Scan for the cell matching the given text and deliver its [X, Y] coordinate at center. 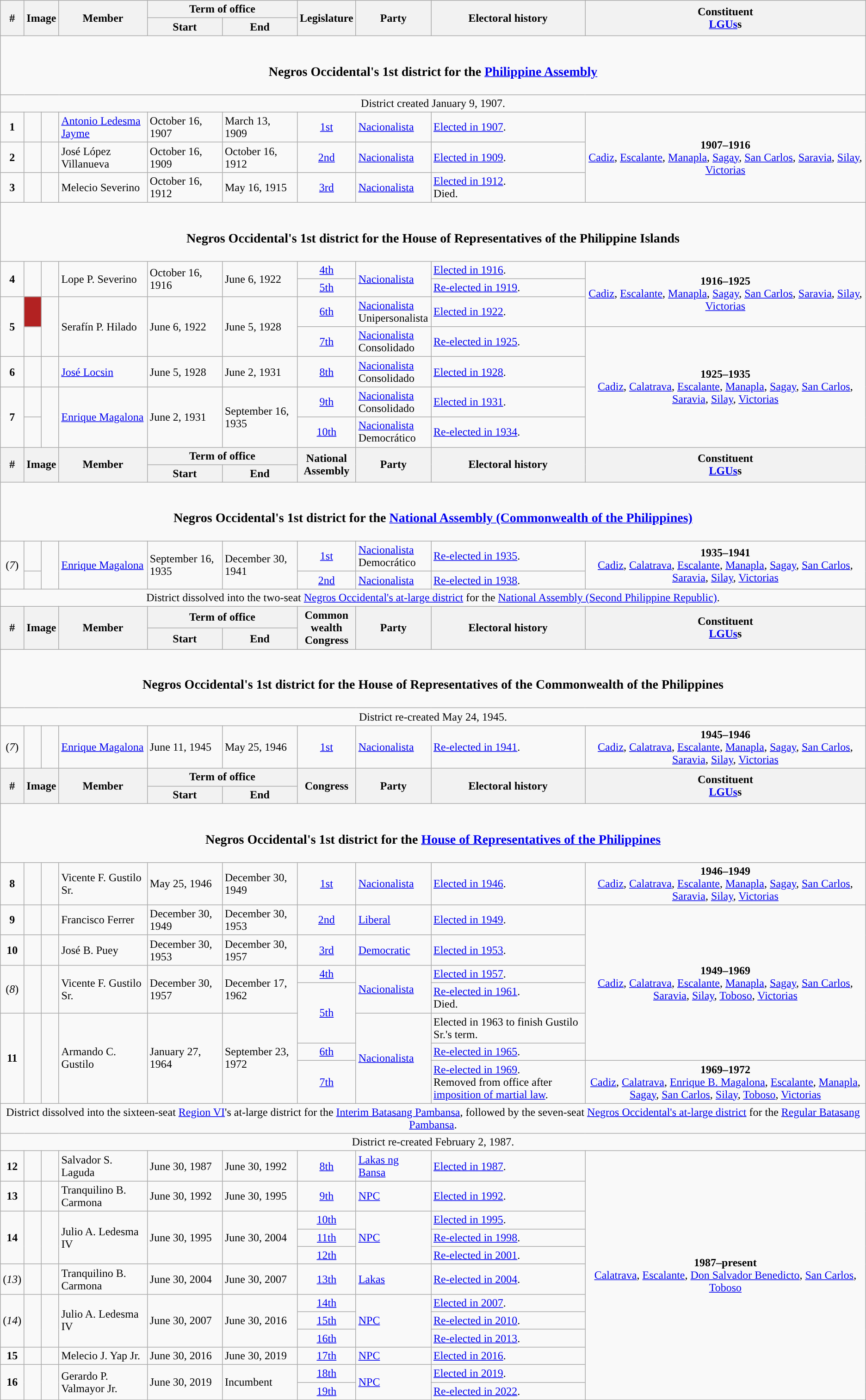
Re-elected in 1998. [508, 1238]
5 [12, 327]
15 [12, 1356]
18th [327, 1374]
Elected in 1946. [508, 884]
District created January 9, 1907. [433, 103]
Congress [327, 786]
1969–1972Cadiz, Calatrava, Enrique B. Magalona, Escalante, Manapla, Sagay, San Carlos, Silay, Toboso, Victorias [725, 1082]
1945–1946Cadiz, Calatrava, Escalante, Manapla, Sagay, San Carlos, Saravia, Silay, Victorias [725, 747]
(8) [12, 989]
Lope P. Severino [103, 279]
3 [12, 187]
1907–1916Cadiz, Escalante, Manapla, Sagay, San Carlos, Saravia, Silay, Victorias [725, 157]
13 [12, 1196]
District re-created February 2, 1987. [433, 1142]
Incumbent [260, 1382]
Elected in 2019. [508, 1374]
José Locsin [103, 372]
14 [12, 1238]
Elected in 1987. [508, 1166]
CommonwealthCongress [327, 628]
Elected in 1907. [508, 127]
Melecio J. Yap Jr. [103, 1356]
October 16, 1916 [185, 279]
Negros Occidental's 1st district for the House of Representatives of the Philippines [433, 833]
Negros Occidental's 1st district for the Philippine Assembly [433, 65]
March 13, 1909 [260, 127]
May 16, 1915 [260, 187]
Elected in 1953. [508, 950]
1946–1949Cadiz, Calatrava, Escalante, Manapla, Sagay, San Carlos, Saravia, Silay, Victorias [725, 884]
Melecio Severino [103, 187]
District re-created May 24, 1945. [433, 717]
1925–1935Cadiz, Calatrava, Escalante, Manapla, Sagay, San Carlos, Saravia, Silay, Victorias [725, 387]
Re-elected in 2004. [508, 1279]
Elected in 1909. [508, 157]
Re-elected in 2022. [508, 1391]
Re-elected in 1941. [508, 747]
October 16, 1909 [185, 157]
15th [327, 1320]
9 [12, 920]
Francisco Ferrer [103, 920]
NationalAssembly [327, 465]
Democratic [393, 950]
Elected in 1949. [508, 920]
Re-elected in 1961.Died. [508, 998]
Re-elected in 1925. [508, 342]
(14) [12, 1320]
Elected in 1992. [508, 1196]
Legislature [327, 18]
Elected in 1922. [508, 312]
June 30, 1987 [185, 1166]
12 [12, 1166]
Re-elected in 1938. [508, 580]
Liberal [393, 920]
Re-elected in 1969.Removed from office after imposition of martial law. [508, 1082]
Negros Occidental's 1st district for the House of Representatives of the Philippine Islands [433, 231]
Re-elected in 2010. [508, 1320]
12th [327, 1255]
Elected in 1928. [508, 372]
Negros Occidental's 1st district for the House of Representatives of the Commonwealth of the Philippines [433, 678]
1916–1925Cadiz, Escalante, Manapla, Sagay, San Carlos, Saravia, Silay, Victorias [725, 294]
Re-elected in 1934. [508, 432]
Antonio Ledesma Jayme [103, 127]
Elected in 1916. [508, 270]
Elected in 1963 to finish Gustilo Sr.'s term. [508, 1028]
Elected in 2007. [508, 1303]
(13) [12, 1279]
11 [12, 1058]
16 [12, 1382]
Elected in 1912.Died. [508, 187]
17th [327, 1356]
Elected in 1995. [508, 1220]
Re-elected in 1965. [508, 1052]
6 [12, 372]
September 23, 1972 [260, 1058]
Re-elected in 1919. [508, 288]
10 [12, 950]
Lakas [393, 1279]
January 27, 1964 [185, 1058]
December 17, 1962 [260, 989]
1987–presentCalatrava, Escalante, Don Salvador Benedicto, San Carlos, Toboso [725, 1276]
13th [327, 1279]
Armando C. Gustilo [103, 1058]
16th [327, 1338]
Lakas ng Bansa [393, 1166]
Negros Occidental's 1st district for the National Assembly (Commonwealth of the Philippines) [433, 512]
19th [327, 1391]
11th [327, 1238]
Salvador S. Laguda [103, 1166]
Gerardo P. Valmayor Jr. [103, 1382]
Elected in 1931. [508, 402]
October 16, 1907 [185, 127]
Elected in 2016. [508, 1356]
7 [12, 417]
June 11, 1945 [185, 747]
NacionalistaUnipersonalista [393, 312]
8 [12, 884]
1949–1969Cadiz, Calatrava, Escalante, Manapla, Sagay, San Carlos, Saravia, Silay, Toboso, Victorias [725, 983]
1 [12, 127]
2 [12, 157]
14th [327, 1303]
Re-elected in 1935. [508, 556]
Serafín P. Hilado [103, 327]
4 [12, 279]
1935–1941Cadiz, Calatrava, Escalante, Manapla, Sagay, San Carlos, Saravia, Silay, Victorias [725, 565]
Re-elected in 2001. [508, 1255]
José B. Puey [103, 950]
Re-elected in 2013. [508, 1338]
District dissolved into the two-seat Negros Occidental's at-large district for the National Assembly (Second Philippine Republic). [433, 597]
José López Villanueva [103, 157]
Elected in 1957. [508, 974]
December 30, 1941 [260, 565]
